Find where the given text appears and provide that cell's center as (X, Y) coordinate. 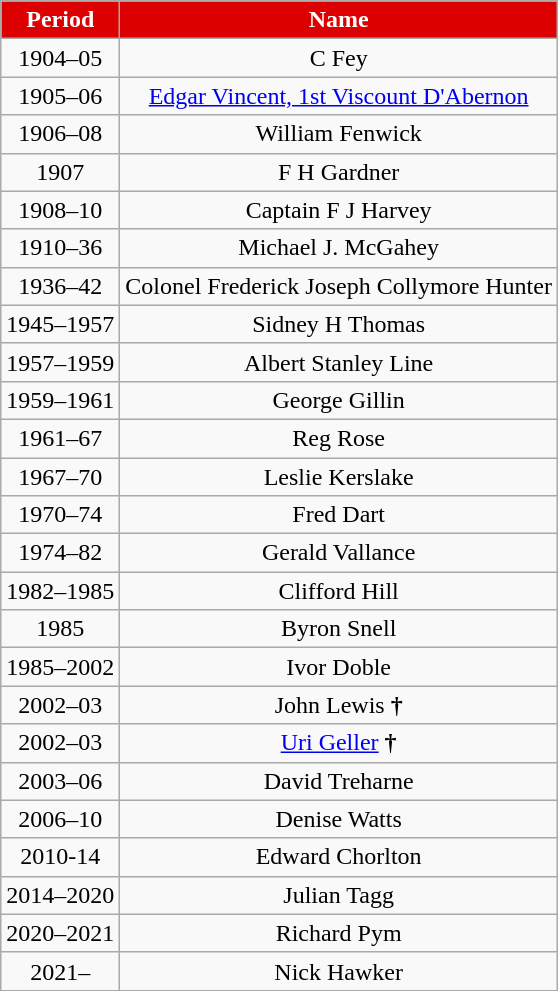
David Treharne (339, 781)
Clifford Hill (339, 591)
Nick Hawker (339, 971)
Captain F J Harvey (339, 210)
Byron Snell (339, 629)
1985 (60, 629)
2010-14 (60, 857)
1961–67 (60, 438)
1945–1957 (60, 324)
Albert Stanley Line (339, 362)
1967–70 (60, 477)
2006–10 (60, 819)
John Lewis † (339, 705)
Reg Rose (339, 438)
Leslie Kerslake (339, 477)
Name (339, 20)
1936–42 (60, 286)
Ivor Doble (339, 667)
Denise Watts (339, 819)
Richard Pym (339, 933)
Fred Dart (339, 515)
1905–06 (60, 96)
2020–2021 (60, 933)
Gerald Vallance (339, 553)
2021– (60, 971)
Uri Geller † (339, 743)
Edgar Vincent, 1st Viscount D'Abernon (339, 96)
Sidney H Thomas (339, 324)
C Fey (339, 58)
1974–82 (60, 553)
1982–1985 (60, 591)
Michael J. McGahey (339, 248)
Colonel Frederick Joseph Collymore Hunter (339, 286)
Edward Chorlton (339, 857)
1906–08 (60, 134)
William Fenwick (339, 134)
2003–06 (60, 781)
1985–2002 (60, 667)
1904–05 (60, 58)
F H Gardner (339, 172)
1959–1961 (60, 400)
George Gillin (339, 400)
1908–10 (60, 210)
1957–1959 (60, 362)
1970–74 (60, 515)
1907 (60, 172)
Julian Tagg (339, 895)
2014–2020 (60, 895)
1910–36 (60, 248)
Period (60, 20)
